Provide the (X, Y) coordinate of the cell's center where the given text is located.  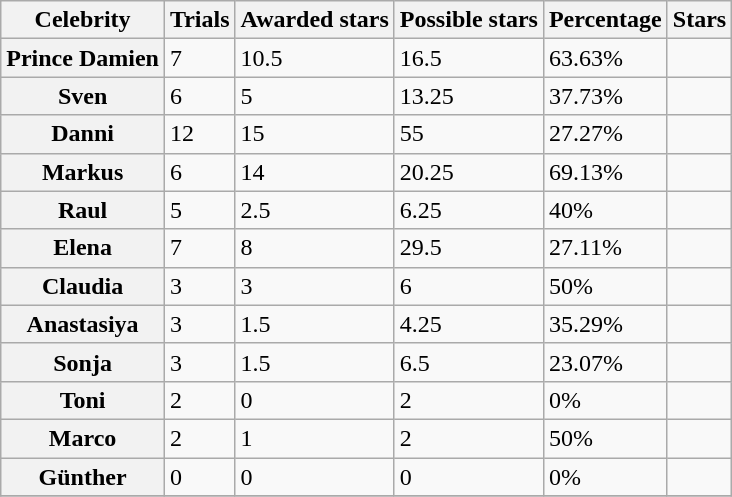
Awarded stars (314, 20)
29.5 (468, 248)
14 (314, 172)
2.5 (314, 210)
4.25 (468, 324)
Marco (83, 438)
40% (605, 210)
13.25 (468, 96)
Celebrity (83, 20)
8 (314, 248)
69.13% (605, 172)
Possible stars (468, 20)
Prince Damien (83, 58)
20.25 (468, 172)
37.73% (605, 96)
15 (314, 134)
Toni (83, 400)
23.07% (605, 362)
55 (468, 134)
Claudia (83, 286)
Sonja (83, 362)
10.5 (314, 58)
Anastasiya (83, 324)
Stars (699, 20)
Danni (83, 134)
Sven (83, 96)
Percentage (605, 20)
1 (314, 438)
6.5 (468, 362)
Raul (83, 210)
Markus (83, 172)
27.27% (605, 134)
Elena (83, 248)
6.25 (468, 210)
12 (200, 134)
16.5 (468, 58)
Günther (83, 477)
63.63% (605, 58)
35.29% (605, 324)
Trials (200, 20)
27.11% (605, 248)
